Scan for the cell matching the given text and deliver its [x, y] coordinate at center. 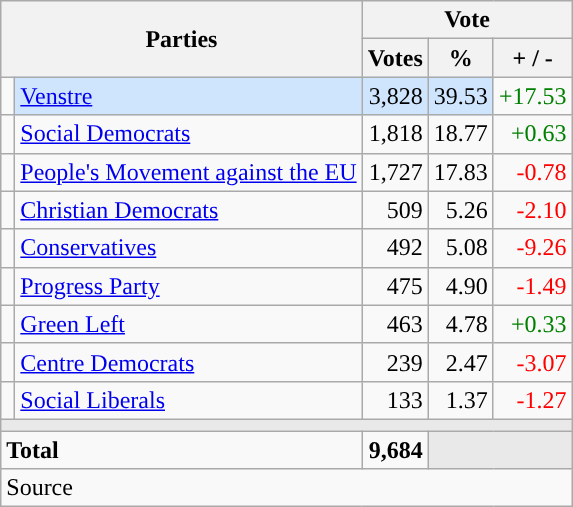
3,828 [395, 96]
4.78 [460, 324]
Vote [467, 20]
Progress Party [188, 286]
+0.63 [532, 134]
2.47 [460, 362]
-3.07 [532, 362]
Parties [182, 39]
509 [395, 210]
1,818 [395, 134]
% [460, 58]
1.37 [460, 400]
17.83 [460, 172]
Votes [395, 58]
-0.78 [532, 172]
-1.27 [532, 400]
+17.53 [532, 96]
475 [395, 286]
9,684 [395, 449]
18.77 [460, 134]
5.08 [460, 248]
-9.26 [532, 248]
133 [395, 400]
Total [182, 449]
492 [395, 248]
39.53 [460, 96]
-2.10 [532, 210]
Venstre [188, 96]
4.90 [460, 286]
-1.49 [532, 286]
Social Liberals [188, 400]
Centre Democrats [188, 362]
Christian Democrats [188, 210]
Social Democrats [188, 134]
1,727 [395, 172]
239 [395, 362]
+ / - [532, 58]
463 [395, 324]
Conservatives [188, 248]
5.26 [460, 210]
+0.33 [532, 324]
Source [286, 488]
Green Left [188, 324]
People's Movement against the EU [188, 172]
